Extract the (X, Y) coordinate from the center of the cell holding the provided text.  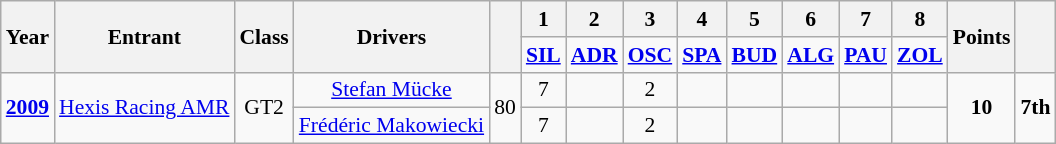
Frédéric Makowiecki (392, 126)
Drivers (392, 36)
Entrant (144, 36)
SPA (702, 55)
Stefan Mücke (392, 90)
GT2 (264, 108)
PAU (866, 55)
8 (920, 19)
5 (755, 19)
Class (264, 36)
ADR (594, 55)
SIL (544, 55)
Hexis Racing AMR (144, 108)
3 (650, 19)
6 (810, 19)
80 (505, 108)
ZOL (920, 55)
ALG (810, 55)
4 (702, 19)
10 (982, 108)
1 (544, 19)
OSC (650, 55)
Points (982, 36)
7th (1035, 108)
Year (28, 36)
2009 (28, 108)
BUD (755, 55)
